Return the (X, Y) coordinate for the center point of the cell that contains the specified text.  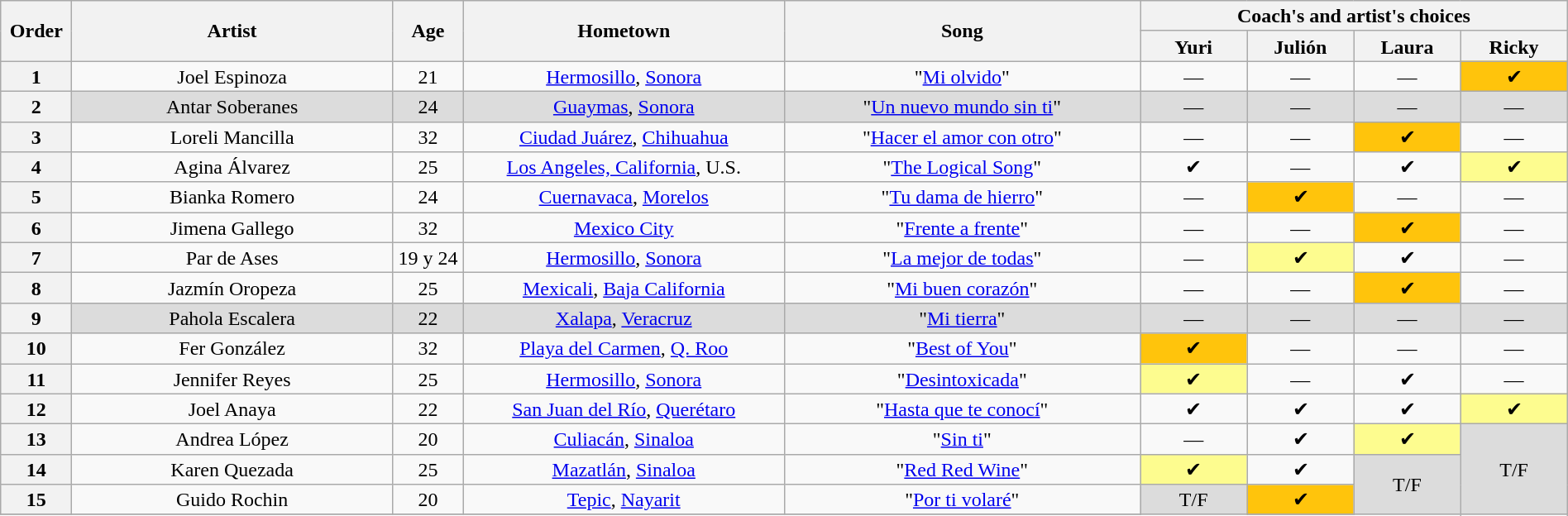
Par de Ases (232, 258)
Los Angeles, California, U.S. (624, 167)
"Hacer el amor con otro" (963, 137)
"Tu dama de hierro" (963, 197)
Pahola Escalera (232, 318)
7 (36, 258)
8 (36, 288)
"Best of You" (963, 349)
"Mi olvido" (963, 76)
6 (36, 228)
Coach's and artist's choices (1355, 17)
Ciudad Juárez, Chihuahua (624, 137)
"Un nuevo mundo sin ti" (963, 106)
Agina Álvarez (232, 167)
Loreli Mancilla (232, 137)
Hometown (624, 31)
Jennifer Reyes (232, 379)
3 (36, 137)
14 (36, 470)
15 (36, 499)
Playa del Carmen, Q. Roo (624, 349)
"Red Red Wine" (963, 470)
12 (36, 408)
5 (36, 197)
Julión (1300, 46)
Cuernavaca, Morelos (624, 197)
10 (36, 349)
"Desintoxicada" (963, 379)
Artist (232, 31)
Fer González (232, 349)
Joel Espinoza (232, 76)
Song (963, 31)
11 (36, 379)
Culiacán, Sinaloa (624, 440)
"Mi buen corazón" (963, 288)
"Por ti volaré" (963, 499)
Jimena Gallego (232, 228)
"Mi tierra" (963, 318)
San Juan del Río, Querétaro (624, 408)
9 (36, 318)
"Frente a frente" (963, 228)
Andrea López (232, 440)
Yuri (1194, 46)
"La mejor de todas" (963, 258)
"Hasta que te conocí" (963, 408)
Jazmín Oropeza (232, 288)
Guaymas, Sonora (624, 106)
Tepic, Nayarit (624, 499)
Ricky (1513, 46)
1 (36, 76)
2 (36, 106)
Age (428, 31)
4 (36, 167)
Guido Rochin (232, 499)
Joel Anaya (232, 408)
Mazatlán, Sinaloa (624, 470)
Karen Quezada (232, 470)
Mexicali, Baja California (624, 288)
21 (428, 76)
Bianka Romero (232, 197)
19 y 24 (428, 258)
Mexico City (624, 228)
Laura (1408, 46)
Order (36, 31)
"Sin ti" (963, 440)
13 (36, 440)
"The Logical Song" (963, 167)
Xalapa, Veracruz (624, 318)
Antar Soberanes (232, 106)
